Pinpoint the cell where the given text exists, returning its (x, y) midpoint coordinate. 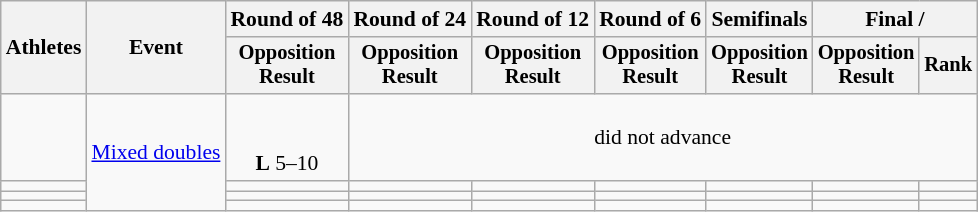
Semifinals (760, 19)
did not advance (662, 138)
Round of 48 (286, 19)
Event (156, 48)
Round of 12 (532, 19)
Final / (895, 19)
Rank (948, 66)
Athletes (44, 48)
Mixed doubles (156, 152)
L 5–10 (286, 138)
Round of 24 (410, 19)
Round of 6 (650, 19)
